Locate the cell with the specified text and output its [X, Y] center coordinate. 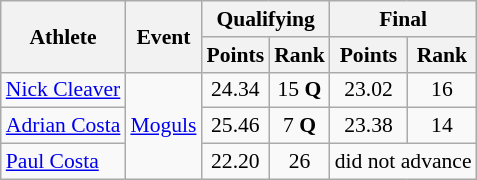
26 [300, 162]
15 Q [300, 90]
Qualifying [265, 19]
Final [404, 19]
22.20 [235, 162]
7 Q [300, 126]
25.46 [235, 126]
Nick Cleaver [64, 90]
24.34 [235, 90]
Event [163, 36]
Athlete [64, 36]
23.38 [368, 126]
14 [442, 126]
23.02 [368, 90]
Moguls [163, 126]
Paul Costa [64, 162]
Adrian Costa [64, 126]
16 [442, 90]
did not advance [404, 162]
